Capture the cell that displays the provided text and extract its [X, Y] central coordinate. 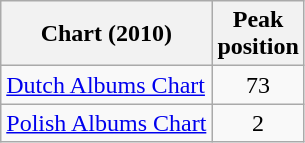
2 [258, 123]
Chart (2010) [106, 34]
Peakposition [258, 34]
73 [258, 85]
Dutch Albums Chart [106, 85]
Polish Albums Chart [106, 123]
